Extract the [X, Y] coordinate from the center of the cell holding the provided text.  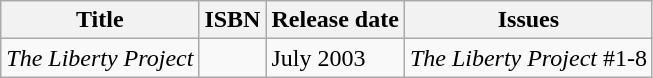
Release date [335, 20]
ISBN [232, 20]
July 2003 [335, 58]
Issues [528, 20]
The Liberty Project [100, 58]
The Liberty Project #1-8 [528, 58]
Title [100, 20]
